Scan for the cell matching the given text and deliver its [X, Y] coordinate at center. 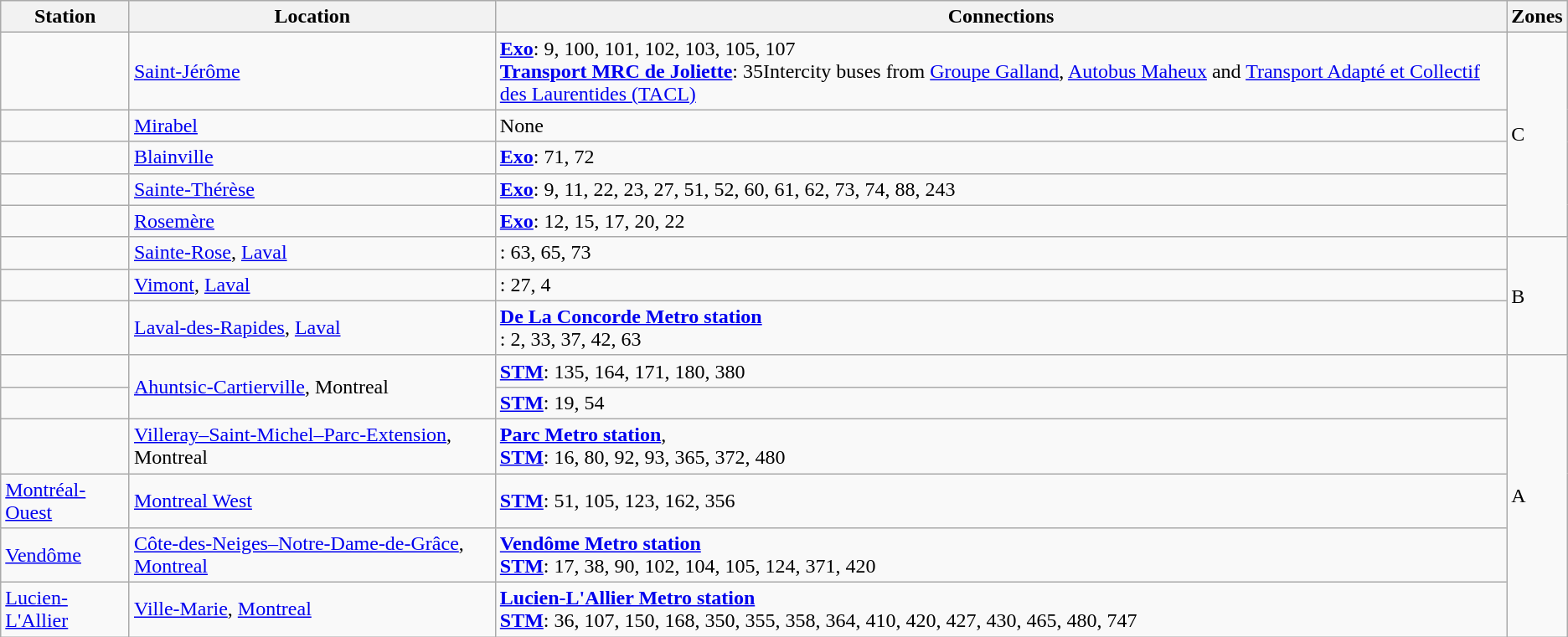
Vendôme [65, 556]
Vimont, Laval [312, 285]
Montreal West [312, 501]
Station [65, 17]
Rosemère [312, 221]
Sainte-Rose, Laval [312, 253]
Mirabel [312, 126]
STM: 135, 164, 171, 180, 380 [1001, 371]
A [1537, 496]
Zones [1537, 17]
Exo: 71, 72 [1001, 157]
Parc Metro station, STM: 16, 80, 92, 93, 365, 372, 480 [1001, 445]
De La Concorde Metro station : 2, 33, 37, 42, 63 [1001, 328]
Sainte-Thérèse [312, 189]
Blainville [312, 157]
Exo: 12, 15, 17, 20, 22 [1001, 221]
Montréal-Ouest [65, 501]
STM: 51, 105, 123, 162, 356 [1001, 501]
Ahuntsic-Cartierville, Montreal [312, 387]
None [1001, 126]
Ville-Marie, Montreal [312, 609]
Exo: 9, 11, 22, 23, 27, 51, 52, 60, 61, 62, 73, 74, 88, 243 [1001, 189]
Vendôme Metro station STM: 17, 38, 90, 102, 104, 105, 124, 371, 420 [1001, 556]
Location [312, 17]
Côte-des-Neiges–Notre-Dame-de-Grâce, Montreal [312, 556]
Villeray–Saint-Michel–Parc-Extension, Montreal [312, 445]
Lucien-L'Allier Metro station STM: 36, 107, 150, 168, 350, 355, 358, 364, 410, 420, 427, 430, 465, 480, 747 [1001, 609]
B [1537, 296]
: 27, 4 [1001, 285]
: 63, 65, 73 [1001, 253]
C [1537, 135]
Lucien-L'Allier [65, 609]
Connections [1001, 17]
Laval-des-Rapides, Laval [312, 328]
Saint-Jérôme [312, 71]
STM: 19, 54 [1001, 403]
